Extract the (X, Y) coordinate from the center of the cell holding the provided text.  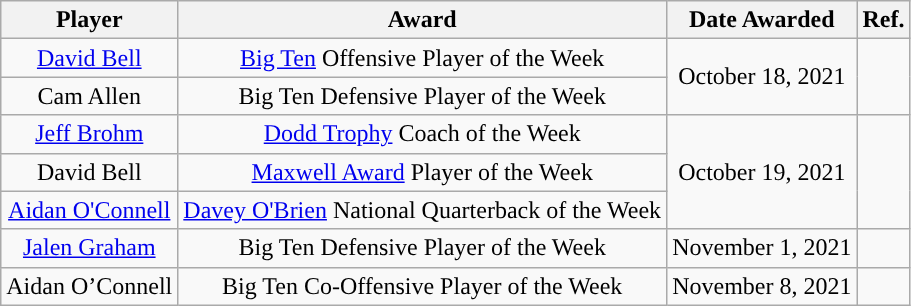
October 19, 2021 (762, 172)
Ref. (884, 20)
November 1, 2021 (762, 248)
Davey O'Brien National Quarterback of the Week (422, 210)
Cam Allen (90, 96)
November 8, 2021 (762, 286)
Aidan O'Connell (90, 210)
Aidan O’Connell (90, 286)
Date Awarded (762, 20)
Award (422, 20)
Maxwell Award Player of the Week (422, 172)
Player (90, 20)
Jalen Graham (90, 248)
Jeff Brohm (90, 134)
Big Ten Offensive Player of the Week (422, 58)
Big Ten Co-Offensive Player of the Week (422, 286)
Dodd Trophy Coach of the Week (422, 134)
October 18, 2021 (762, 77)
